Output the (x, y) coordinate of the center of the cell containing the given text.  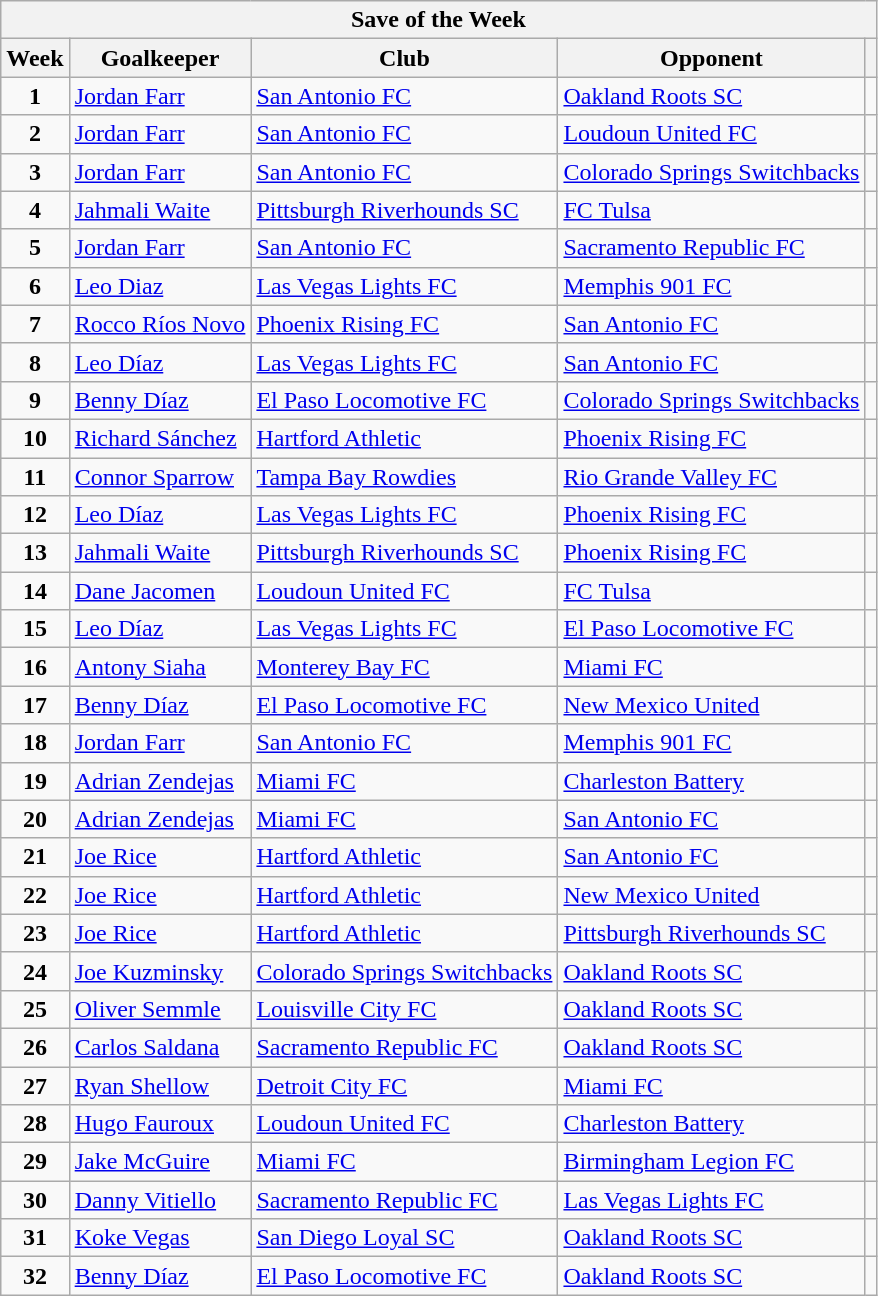
Carlos Saldana (160, 1047)
Opponent (712, 58)
15 (35, 629)
22 (35, 895)
6 (35, 286)
9 (35, 400)
Leo Diaz (160, 286)
Joe Kuzminsky (160, 971)
8 (35, 362)
5 (35, 248)
32 (35, 1276)
7 (35, 324)
17 (35, 705)
Louisville City FC (404, 1009)
18 (35, 743)
3 (35, 172)
28 (35, 1124)
30 (35, 1200)
Save of the Week (438, 20)
10 (35, 438)
11 (35, 477)
4 (35, 210)
Detroit City FC (404, 1085)
Koke Vegas (160, 1238)
San Diego Loyal SC (404, 1238)
20 (35, 819)
24 (35, 971)
Club (404, 58)
Tampa Bay Rowdies (404, 477)
12 (35, 515)
Hugo Fauroux (160, 1124)
19 (35, 781)
Birmingham Legion FC (712, 1162)
Connor Sparrow (160, 477)
29 (35, 1162)
21 (35, 857)
Oliver Semmle (160, 1009)
Richard Sánchez (160, 438)
Rocco Ríos Novo (160, 324)
Jake McGuire (160, 1162)
2 (35, 134)
Danny Vitiello (160, 1200)
Rio Grande Valley FC (712, 477)
Week (35, 58)
1 (35, 96)
Goalkeeper (160, 58)
23 (35, 933)
31 (35, 1238)
Dane Jacomen (160, 591)
Ryan Shellow (160, 1085)
Antony Siaha (160, 667)
13 (35, 553)
27 (35, 1085)
16 (35, 667)
14 (35, 591)
25 (35, 1009)
26 (35, 1047)
Monterey Bay FC (404, 667)
